Determine the (X, Y) coordinate at the center of the cell enclosing the given text.  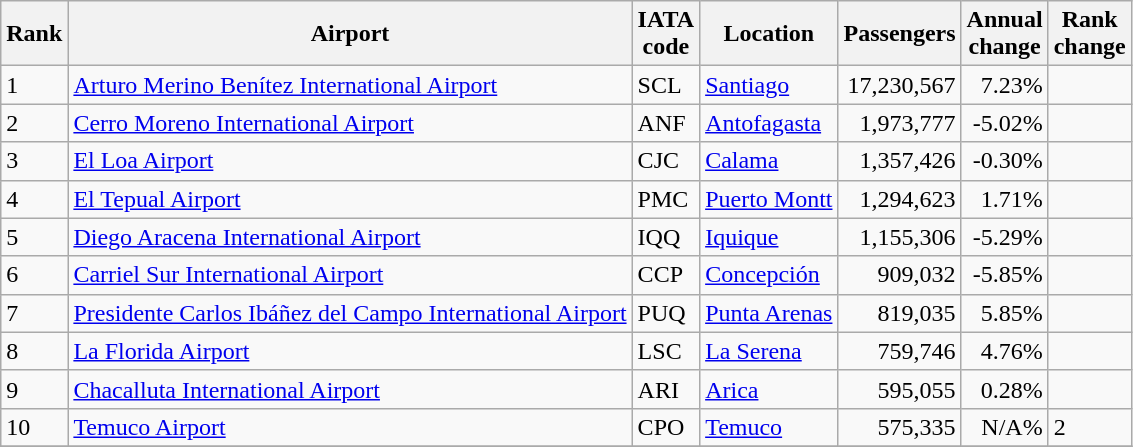
N/A% (1004, 427)
PMC (666, 199)
1,357,426 (900, 161)
CJC (666, 161)
Antofagasta (769, 123)
SCL (666, 85)
759,746 (900, 351)
Cerro Moreno International Airport (350, 123)
Santiago (769, 85)
La Serena (769, 351)
Temuco Airport (350, 427)
Passengers (900, 34)
17,230,567 (900, 85)
1 (34, 85)
Location (769, 34)
595,055 (900, 389)
10 (34, 427)
1,155,306 (900, 237)
575,335 (900, 427)
El Loa Airport (350, 161)
6 (34, 275)
8 (34, 351)
5 (34, 237)
9 (34, 389)
Carriel Sur International Airport (350, 275)
4 (34, 199)
-5.02% (1004, 123)
7.23% (1004, 85)
819,035 (900, 313)
-5.85% (1004, 275)
Concepción (769, 275)
Arica (769, 389)
3 (34, 161)
PUQ (666, 313)
Airport (350, 34)
Diego Aracena International Airport (350, 237)
Rankchange (1090, 34)
ANF (666, 123)
-0.30% (1004, 161)
0.28% (1004, 389)
4.76% (1004, 351)
Chacalluta International Airport (350, 389)
CPO (666, 427)
La Florida Airport (350, 351)
Calama (769, 161)
1,294,623 (900, 199)
ARI (666, 389)
LSC (666, 351)
El Tepual Airport (350, 199)
1.71% (1004, 199)
CCP (666, 275)
1,973,777 (900, 123)
IATAcode (666, 34)
Puerto Montt (769, 199)
5.85% (1004, 313)
909,032 (900, 275)
Temuco (769, 427)
Punta Arenas (769, 313)
-5.29% (1004, 237)
Iquique (769, 237)
Annualchange (1004, 34)
7 (34, 313)
Presidente Carlos Ibáñez del Campo International Airport (350, 313)
IQQ (666, 237)
Rank (34, 34)
Arturo Merino Benítez International Airport (350, 85)
